For the text-containing cell, return its midpoint in (x, y) coordinate format. 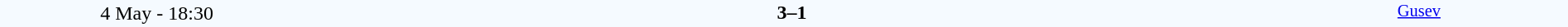
4 May - 18:30 (157, 13)
Gusev (1419, 13)
3–1 (791, 12)
